Search for the cell housing the specified text and yield its [x, y] center coordinate. 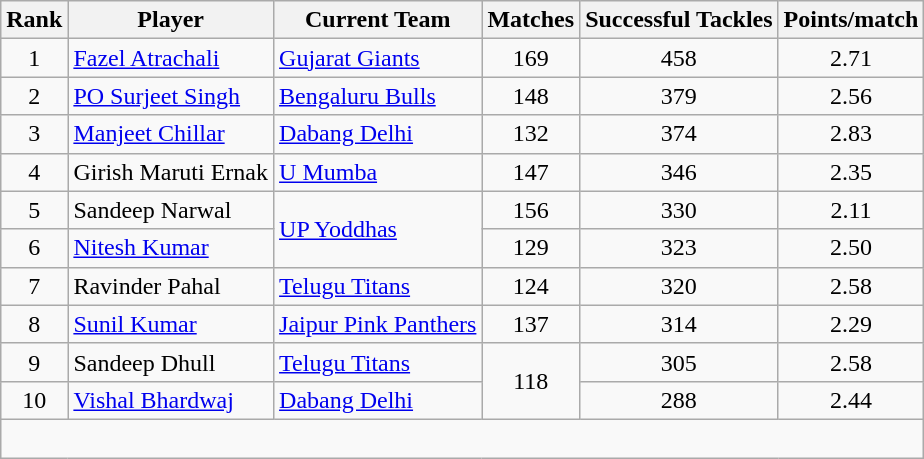
3 [34, 134]
374 [679, 134]
2.29 [851, 324]
2.71 [851, 58]
Ravinder Pahal [171, 286]
Jaipur Pink Panthers [378, 324]
Nitesh Kumar [171, 248]
4 [34, 172]
Vishal Bhardwaj [171, 400]
10 [34, 400]
Rank [34, 20]
323 [679, 248]
148 [531, 96]
379 [679, 96]
1 [34, 58]
U Mumba [378, 172]
5 [34, 210]
2 [34, 96]
346 [679, 172]
Fazel Atrachali [171, 58]
8 [34, 324]
137 [531, 324]
320 [679, 286]
132 [531, 134]
2.50 [851, 248]
6 [34, 248]
118 [531, 381]
2.11 [851, 210]
2.44 [851, 400]
9 [34, 362]
169 [531, 58]
305 [679, 362]
156 [531, 210]
124 [531, 286]
Matches [531, 20]
2.35 [851, 172]
2.83 [851, 134]
Successful Tackles [679, 20]
7 [34, 286]
Gujarat Giants [378, 58]
UP Yoddhas [378, 229]
Girish Maruti Ernak [171, 172]
314 [679, 324]
Bengaluru Bulls [378, 96]
2.56 [851, 96]
Current Team [378, 20]
129 [531, 248]
458 [679, 58]
147 [531, 172]
288 [679, 400]
Player [171, 20]
Sandeep Dhull [171, 362]
Manjeet Chillar [171, 134]
Sandeep Narwal [171, 210]
Sunil Kumar [171, 324]
330 [679, 210]
Points/match [851, 20]
PO Surjeet Singh [171, 96]
